Extract the (x, y) coordinate from the center of the cell holding the provided text.  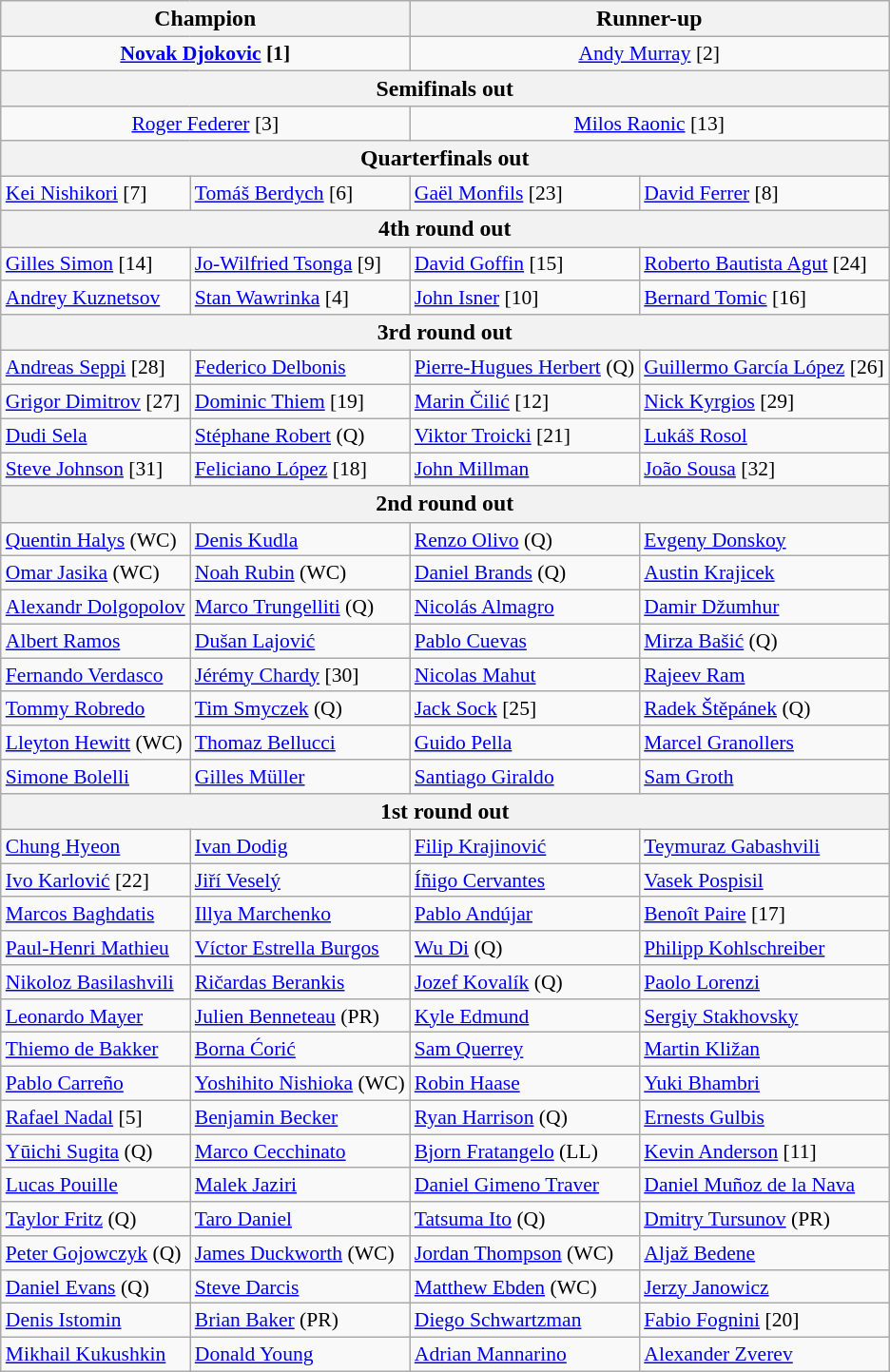
Andrey Kuznetsov (95, 299)
Aljaž Bedene (764, 1253)
Illya Marchenko (300, 915)
Jerzy Janowicz (764, 1287)
Bernard Tomic [16] (764, 299)
Federico Delbonis (300, 368)
Feliciano López [18] (300, 470)
Daniel Evans (Q) (95, 1287)
Ernests Gulbis (764, 1118)
Runner-up (649, 19)
Ivo Karlović [22] (95, 880)
1st round out (445, 812)
Jiří Veselý (300, 880)
Brian Baker (PR) (300, 1321)
Ričardas Berankis (300, 982)
Stan Wawrinka [4] (300, 299)
Lucas Pouille (95, 1186)
Paul-Henri Mathieu (95, 948)
Evgeny Donskoy (764, 540)
Albert Ramos (95, 641)
Simone Bolelli (95, 777)
Omar Jasika (WC) (95, 573)
Daniel Brands (Q) (525, 573)
Kyle Edmund (525, 1016)
Denis Kudla (300, 540)
James Duckworth (WC) (300, 1253)
Jack Sock [25] (525, 709)
Víctor Estrella Burgos (300, 948)
Nikoloz Basilashvili (95, 982)
Steve Johnson [31] (95, 470)
Denis Istomin (95, 1321)
Nicolas Mahut (525, 675)
Paolo Lorenzi (764, 982)
Teymuraz Gabashvili (764, 847)
Andreas Seppi [28] (95, 368)
Adrian Mannarino (525, 1355)
Kevin Anderson [11] (764, 1151)
Sam Groth (764, 777)
Marcel Granollers (764, 743)
Roberto Bautista Agut [24] (764, 264)
Donald Young (300, 1355)
3rd round out (445, 333)
Yūichi Sugita (Q) (95, 1151)
Alexander Zverev (764, 1355)
Austin Krajicek (764, 573)
Steve Darcis (300, 1287)
Roger Federer [3] (205, 125)
Stéphane Robert (Q) (300, 435)
Mirza Bašić (Q) (764, 641)
Jo-Wilfried Tsonga [9] (300, 264)
Thomaz Bellucci (300, 743)
Malek Jaziri (300, 1186)
Martin Kližan (764, 1050)
Marin Čilić [12] (525, 402)
Damir Džumhur (764, 608)
Tatsuma Ito (Q) (525, 1219)
Viktor Troicki [21] (525, 435)
David Goffin [15] (525, 264)
Mikhail Kukushkin (95, 1355)
Gilles Simon [14] (95, 264)
Philipp Kohlschreiber (764, 948)
Jozef Kovalík (Q) (525, 982)
Rafael Nadal [5] (95, 1118)
Santiago Giraldo (525, 777)
Dudi Sela (95, 435)
Ivan Dodig (300, 847)
Matthew Ebden (WC) (525, 1287)
Íñigo Cervantes (525, 880)
Andy Murray [2] (649, 54)
David Ferrer [8] (764, 194)
4th round out (445, 229)
Champion (205, 19)
Benoît Paire [17] (764, 915)
Leonardo Mayer (95, 1016)
Pablo Carreño (95, 1084)
Guillermo García López [26] (764, 368)
Fabio Fognini [20] (764, 1321)
Yoshihito Nishioka (WC) (300, 1084)
Jérémy Chardy [30] (300, 675)
Julien Benneteau (PR) (300, 1016)
Pierre-Hugues Herbert (Q) (525, 368)
2nd round out (445, 505)
João Sousa [32] (764, 470)
Tim Smyczek (Q) (300, 709)
Tomáš Berdych [6] (300, 194)
Marco Trungelliti (Q) (300, 608)
Chung Hyeon (95, 847)
Alexandr Dolgopolov (95, 608)
Benjamin Becker (300, 1118)
Pablo Cuevas (525, 641)
Kei Nishikori [7] (95, 194)
Lleyton Hewitt (WC) (95, 743)
Vasek Pospisil (764, 880)
Marco Cecchinato (300, 1151)
Semifinals out (445, 89)
Novak Djokovic [1] (205, 54)
Wu Di (Q) (525, 948)
Taylor Fritz (Q) (95, 1219)
Diego Schwartzman (525, 1321)
Pablo Andújar (525, 915)
Filip Krajinović (525, 847)
Peter Gojowczyk (Q) (95, 1253)
John Isner [10] (525, 299)
Renzo Olivo (Q) (525, 540)
Nicolás Almagro (525, 608)
Radek Štěpánek (Q) (764, 709)
Marcos Baghdatis (95, 915)
Jordan Thompson (WC) (525, 1253)
Quarterfinals out (445, 159)
Dominic Thiem [19] (300, 402)
Milos Raonic [13] (649, 125)
Borna Ćorić (300, 1050)
Bjorn Fratangelo (LL) (525, 1151)
Nick Kyrgios [29] (764, 402)
Quentin Halys (WC) (95, 540)
Gilles Müller (300, 777)
Noah Rubin (WC) (300, 573)
Taro Daniel (300, 1219)
Daniel Muñoz de la Nava (764, 1186)
Lukáš Rosol (764, 435)
Sergiy Stakhovsky (764, 1016)
Dmitry Tursunov (PR) (764, 1219)
Rajeev Ram (764, 675)
Tommy Robredo (95, 709)
Robin Haase (525, 1084)
John Millman (525, 470)
Grigor Dimitrov [27] (95, 402)
Sam Querrey (525, 1050)
Ryan Harrison (Q) (525, 1118)
Dušan Lajović (300, 641)
Guido Pella (525, 743)
Fernando Verdasco (95, 675)
Thiemo de Bakker (95, 1050)
Yuki Bhambri (764, 1084)
Daniel Gimeno Traver (525, 1186)
Gaël Monfils [23] (525, 194)
